Extract the [X, Y] coordinate from the center of the cell holding the provided text.  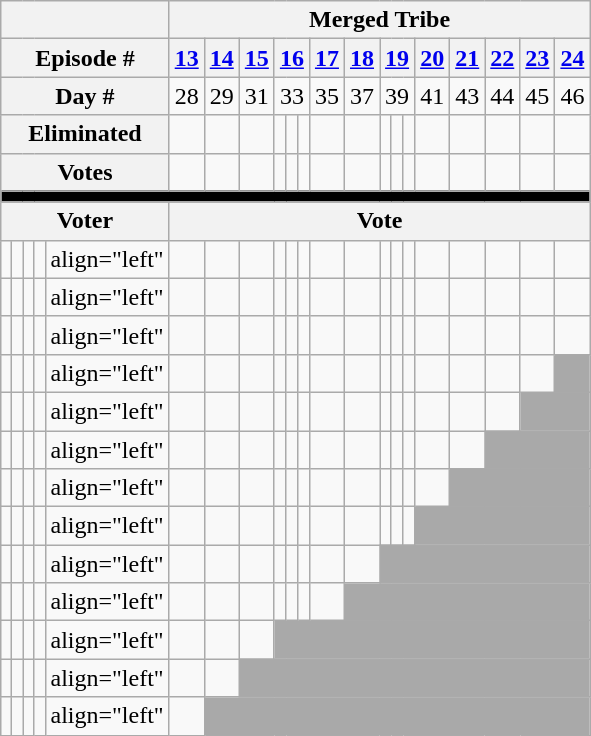
28 [186, 96]
19 [398, 58]
15 [256, 58]
29 [222, 96]
41 [432, 96]
20 [432, 58]
16 [292, 58]
Eliminated [85, 134]
21 [468, 58]
Votes [85, 172]
17 [326, 58]
43 [468, 96]
45 [538, 96]
37 [362, 96]
Merged Tribe [380, 20]
18 [362, 58]
Voter [85, 221]
Day # [85, 96]
46 [572, 96]
39 [398, 96]
33 [292, 96]
Episode # [85, 58]
13 [186, 58]
14 [222, 58]
44 [502, 96]
Vote [380, 221]
22 [502, 58]
24 [572, 58]
35 [326, 96]
23 [538, 58]
31 [256, 96]
